Scan for the cell matching the given text and deliver its [x, y] coordinate at center. 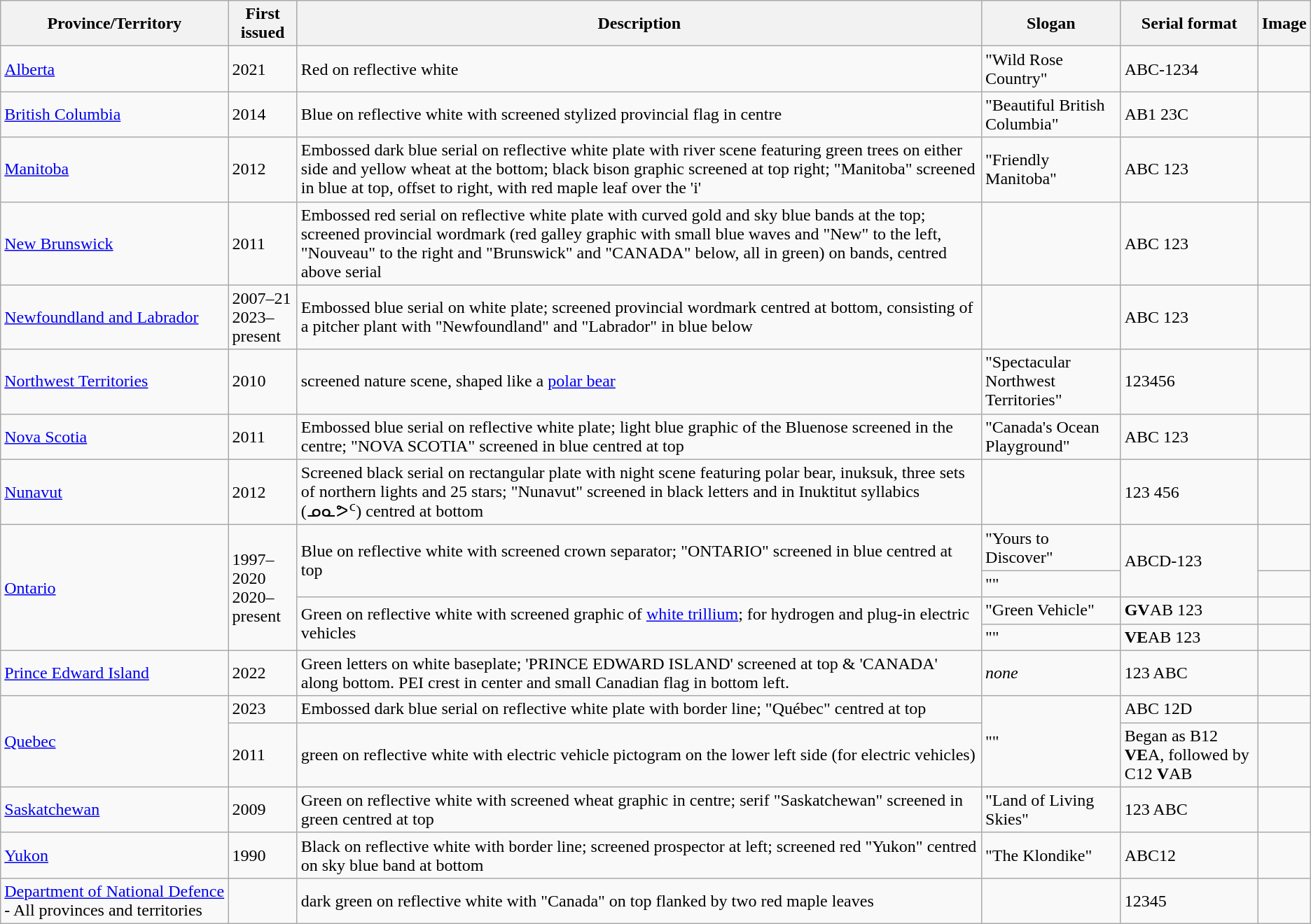
2023 [263, 709]
Northwest Territories [115, 381]
12345 [1189, 900]
ABC12 [1189, 855]
2010 [263, 381]
Nunavut [115, 492]
"Land of Living Skies" [1052, 809]
Description [639, 24]
Red on reflective white [639, 69]
Yukon [115, 855]
2022 [263, 673]
"Canada's Ocean Playground" [1052, 437]
"Yours to Discover" [1052, 547]
Began as B12 VEA, followed by C12 VAB [1189, 755]
Quebec [115, 741]
Manitoba [115, 169]
Alberta [115, 69]
Blue on reflective white with screened stylized provincial flag in centre [639, 115]
123 456 [1189, 492]
Slogan [1052, 24]
VEAB 123 [1189, 637]
Green on reflective white with screened wheat graphic in centre; serif "Saskatchewan" screened in green centred at top [639, 809]
screened nature scene, shaped like a polar bear [639, 381]
"The Klondike" [1052, 855]
Image [1284, 24]
"Beautiful British Columbia" [1052, 115]
Green on reflective white with screened graphic of white trillium; for hydrogen and plug-in electric vehicles [639, 624]
First issued [263, 24]
Nova Scotia [115, 437]
GVAB 123 [1189, 610]
ABCD-123 [1189, 561]
"Friendly Manitoba" [1052, 169]
2009 [263, 809]
Newfoundland and Labrador [115, 317]
Blue on reflective white with screened crown separator; "ONTARIO" screened in blue centred at top [639, 561]
123456 [1189, 381]
2021 [263, 69]
British Columbia [115, 115]
Serial format [1189, 24]
Province/Territory [115, 24]
Department of National Defence - All provinces and territories [115, 900]
ABC-1234 [1189, 69]
none [1052, 673]
ABC 12D [1189, 709]
1997–2020 2020–present [263, 588]
AB1 23C [1189, 115]
Prince Edward Island [115, 673]
"Wild Rose Country" [1052, 69]
2014 [263, 115]
Embossed dark blue serial on reflective white plate with border line; "Québec" centred at top [639, 709]
"Spectacular Northwest Territories" [1052, 381]
"Green Vehicle" [1052, 610]
Black on reflective white with border line; screened prospector at left; screened red "Yukon" centred on sky blue band at bottom [639, 855]
green on reflective white with electric vehicle pictogram on the lower left side (for electric vehicles) [639, 755]
2007–212023–present [263, 317]
Ontario [115, 588]
1990 [263, 855]
dark green on reflective white with "Canada" on top flanked by two red maple leaves [639, 900]
New Brunswick [115, 244]
Saskatchewan [115, 809]
